Determine the [X, Y] coordinate at the center of the cell enclosing the given text.  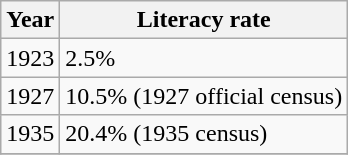
Year [30, 20]
Literacy rate [204, 20]
1935 [30, 134]
2.5% [204, 58]
1923 [30, 58]
20.4% (1935 census) [204, 134]
10.5% (1927 official census) [204, 96]
1927 [30, 96]
